Identify which cell holds the provided text, then report its [X, Y] central coordinate. 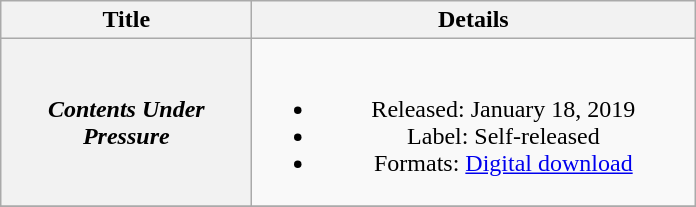
Details [474, 20]
Released: January 18, 2019Label: Self-releasedFormats: Digital download [474, 122]
Contents Under Pressure [126, 122]
Title [126, 20]
